Provide the [X, Y] coordinate of the cell's center where the given text is located.  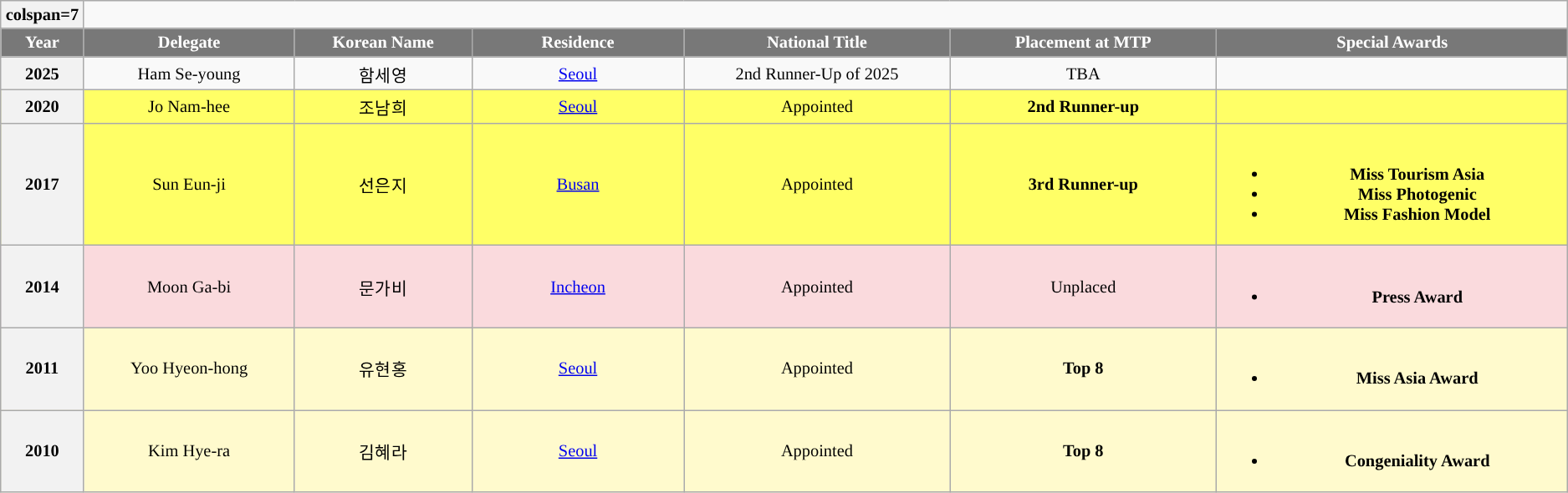
colspan=7 [42, 14]
Miss Tourism AsiaMiss PhotogenicMiss Fashion Model [1392, 184]
Press Award [1392, 286]
2010 [42, 450]
Sun Eun-ji [189, 184]
Incheon [578, 286]
2011 [42, 368]
김혜라 [383, 450]
Moon Ga-bi [189, 286]
조남희 [383, 106]
2025 [42, 74]
Yoo Hyeon-hong [189, 368]
National Title [817, 43]
2nd Runner-Up of 2025 [817, 74]
Residence [578, 43]
Special Awards [1392, 43]
2014 [42, 286]
Placement at MTP [1084, 43]
Year [42, 43]
Miss Asia Award [1392, 368]
Congeniality Award [1392, 450]
유현홍 [383, 368]
Unplaced [1084, 286]
3rd Runner-up [1084, 184]
Korean Name [383, 43]
Kim Hye-ra [189, 450]
2nd Runner-up [1084, 106]
함세영 [383, 74]
Ham Se-young [189, 74]
선은지 [383, 184]
2020 [42, 106]
Busan [578, 184]
Jo Nam-hee [189, 106]
TBA [1084, 74]
Delegate [189, 43]
문가비 [383, 286]
2017 [42, 184]
